Output the (X, Y) coordinate of the center of the cell containing the given text.  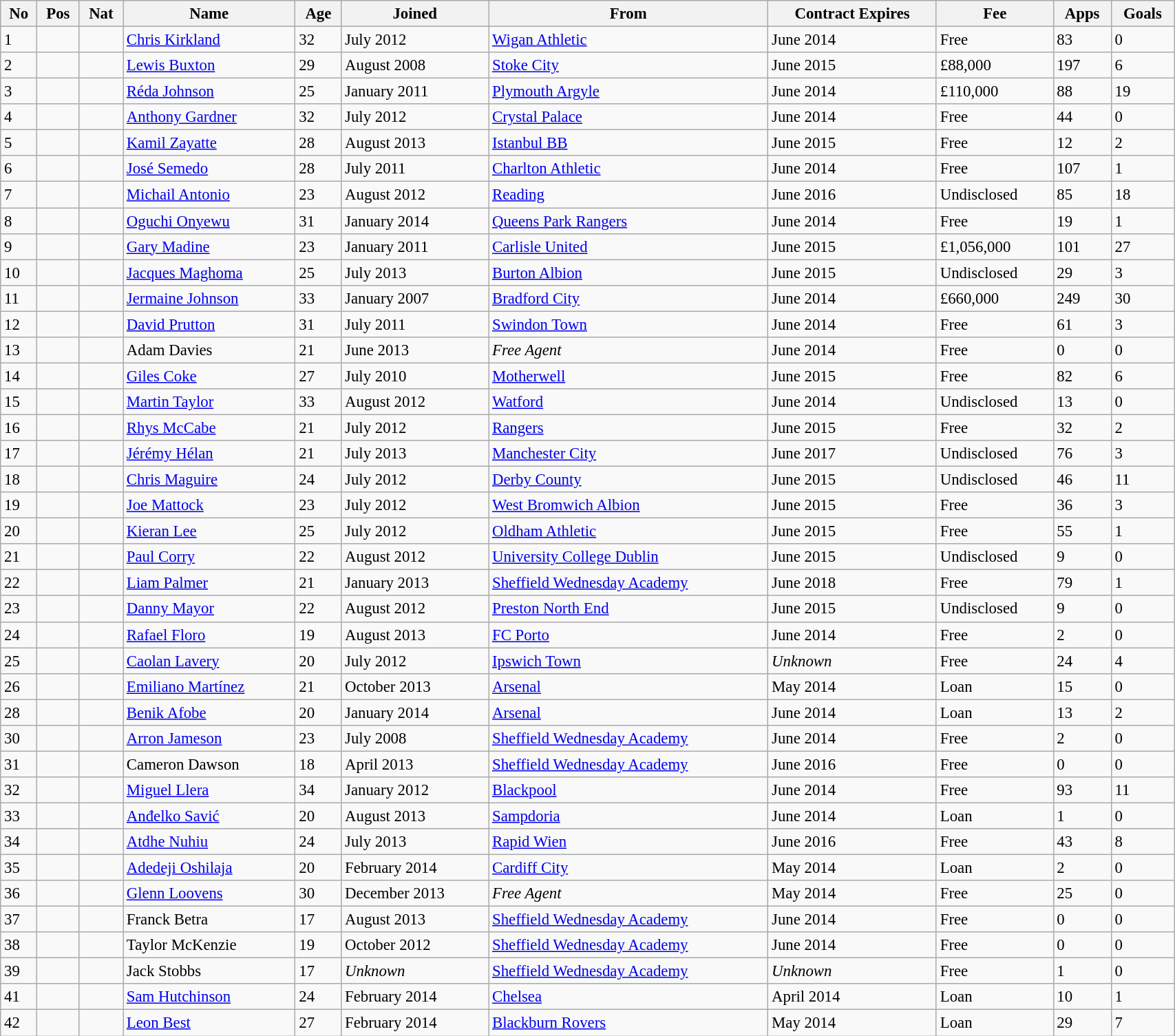
Pos (59, 14)
Oguchi Onyewu (209, 221)
Goals (1143, 14)
38 (19, 945)
93 (1082, 790)
April 2014 (852, 997)
Réda Johnson (209, 92)
37 (19, 920)
Jérémy Hélan (209, 454)
Anđelko Savić (209, 816)
Oldham Athletic (628, 531)
January 2012 (415, 790)
Reading (628, 195)
Liam Palmer (209, 583)
Rafael Floro (209, 635)
Swindon Town (628, 324)
Martin Taylor (209, 402)
Caolan Lavery (209, 661)
Blackpool (628, 790)
Adam Davies (209, 350)
43 (1082, 842)
Glenn Loovens (209, 894)
Adedeji Oshilaja (209, 868)
January 2007 (415, 298)
Rapid Wien (628, 842)
Giles Coke (209, 376)
Crystal Palace (628, 117)
Rangers (628, 427)
December 2013 (415, 894)
Ipswich Town (628, 661)
Kamil Zayatte (209, 143)
107 (1082, 169)
Derby County (628, 480)
Cardiff City (628, 868)
Manchester City (628, 454)
Michail Antonio (209, 195)
Anthony Gardner (209, 117)
Watford (628, 402)
Arron Jameson (209, 739)
Carlisle United (628, 246)
Bradford City (628, 298)
61 (1082, 324)
Franck Betra (209, 920)
West Bromwich Albion (628, 505)
79 (1082, 583)
Emiliano Martínez (209, 686)
Rhys McCabe (209, 427)
Chris Kirkland (209, 40)
46 (1082, 480)
Benik Afobe (209, 712)
FC Porto (628, 635)
Chelsea (628, 997)
University College Dublin (628, 557)
Leon Best (209, 1023)
Wigan Athletic (628, 40)
October 2012 (415, 945)
197 (1082, 65)
Motherwell (628, 376)
Chris Maguire (209, 480)
Gary Madine (209, 246)
Jermaine Johnson (209, 298)
Joined (415, 14)
44 (1082, 117)
5 (19, 143)
Miguel Llera (209, 790)
No (19, 14)
Preston North End (628, 609)
26 (19, 686)
June 2013 (415, 350)
Atdhe Nuhiu (209, 842)
Jack Stobbs (209, 971)
£1,056,000 (995, 246)
April 2013 (415, 764)
Apps (1082, 14)
July 2008 (415, 739)
Danny Mayor (209, 609)
Fee (995, 14)
Jacques Maghoma (209, 273)
Blackburn Rovers (628, 1023)
Burton Albion (628, 273)
July 2010 (415, 376)
June 2018 (852, 583)
David Prutton (209, 324)
82 (1082, 376)
14 (19, 376)
42 (19, 1023)
35 (19, 868)
83 (1082, 40)
Name (209, 14)
85 (1082, 195)
Queens Park Rangers (628, 221)
41 (19, 997)
Contract Expires (852, 14)
Sam Hutchinson (209, 997)
June 2017 (852, 454)
Lewis Buxton (209, 65)
249 (1082, 298)
Age (318, 14)
39 (19, 971)
£88,000 (995, 65)
88 (1082, 92)
Sampdoria (628, 816)
Joe Mattock (209, 505)
£110,000 (995, 92)
Cameron Dawson (209, 764)
76 (1082, 454)
Plymouth Argyle (628, 92)
Charlton Athletic (628, 169)
Taylor McKenzie (209, 945)
Istanbul BB (628, 143)
José Semedo (209, 169)
October 2013 (415, 686)
August 2008 (415, 65)
55 (1082, 531)
From (628, 14)
Paul Corry (209, 557)
16 (19, 427)
Kieran Lee (209, 531)
Nat (100, 14)
Stoke City (628, 65)
£660,000 (995, 298)
101 (1082, 246)
January 2013 (415, 583)
